For the text-containing cell, return its midpoint in [X, Y] coordinate format. 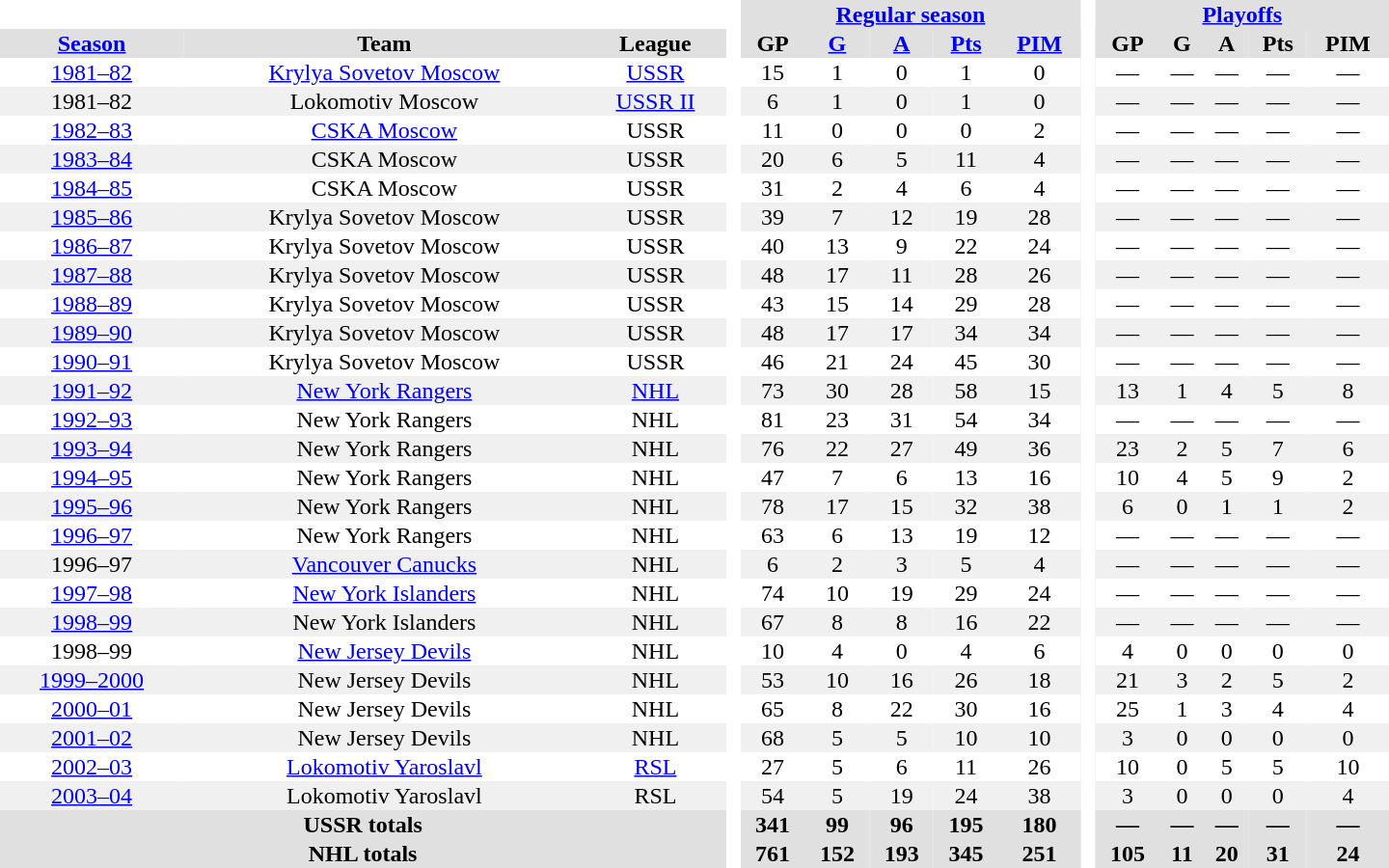
2001–02 [92, 738]
1987–88 [92, 275]
NHL totals [363, 854]
1983–84 [92, 159]
761 [774, 854]
25 [1129, 709]
1991–92 [92, 391]
43 [774, 304]
Lokomotiv Moscow [384, 101]
32 [967, 506]
99 [837, 825]
58 [967, 391]
1995–96 [92, 506]
53 [774, 680]
40 [774, 246]
81 [774, 420]
1997–98 [92, 593]
14 [901, 304]
1993–94 [92, 448]
2003–04 [92, 796]
Season [92, 43]
76 [774, 448]
180 [1040, 825]
49 [967, 448]
18 [1040, 680]
341 [774, 825]
League [656, 43]
46 [774, 362]
105 [1129, 854]
195 [967, 825]
152 [837, 854]
36 [1040, 448]
1988–89 [92, 304]
Playoffs [1242, 14]
68 [774, 738]
1986–87 [92, 246]
345 [967, 854]
47 [774, 477]
45 [967, 362]
1999–2000 [92, 680]
USSR II [656, 101]
96 [901, 825]
1990–91 [92, 362]
1985–86 [92, 217]
USSR totals [363, 825]
73 [774, 391]
Team [384, 43]
78 [774, 506]
2000–01 [92, 709]
67 [774, 622]
193 [901, 854]
39 [774, 217]
Regular season [911, 14]
2002–03 [92, 767]
251 [1040, 854]
63 [774, 535]
Vancouver Canucks [384, 564]
1994–95 [92, 477]
1992–93 [92, 420]
74 [774, 593]
1989–90 [92, 333]
1984–85 [92, 188]
1982–83 [92, 130]
65 [774, 709]
